Determine the (x, y) coordinate at the center of the cell enclosing the given text.  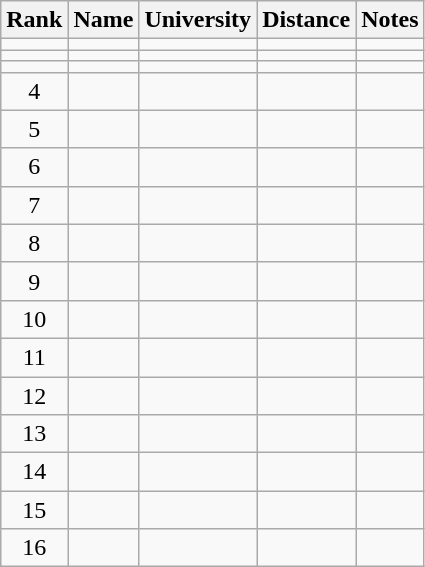
16 (34, 548)
Notes (390, 20)
6 (34, 167)
Distance (306, 20)
Rank (34, 20)
7 (34, 205)
13 (34, 434)
8 (34, 243)
10 (34, 319)
9 (34, 281)
5 (34, 129)
University (198, 20)
Name (104, 20)
14 (34, 472)
15 (34, 510)
12 (34, 395)
11 (34, 357)
4 (34, 91)
